For the text-containing cell, return its midpoint in [x, y] coordinate format. 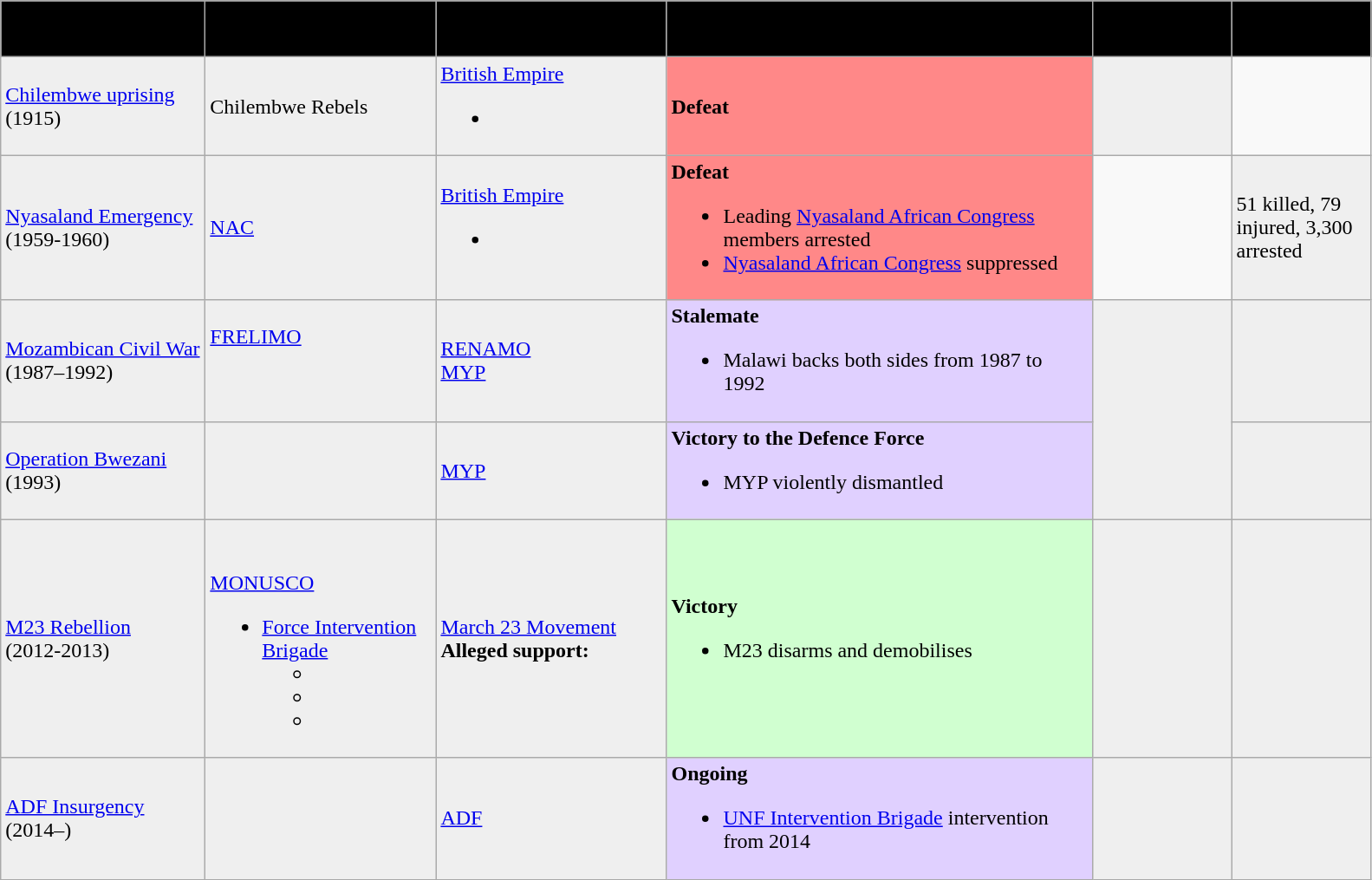
ADF Insurgency(2014–) [103, 818]
51 killed, 79 injured, 3,300 arrested [1302, 227]
NAC [321, 227]
Results [879, 29]
RENAMO MYP [551, 361]
FRELIMO [321, 361]
Chilembwe uprising(1915) [103, 106]
MYP [551, 470]
M23 Rebellion(2012-2013) [103, 638]
Nyasaland Emergency(1959-1960) [103, 227]
Malawi and allies [321, 29]
OngoingUNF Intervention Brigade intervention from 2014 [879, 818]
Victory to the Defence ForceMYP violently dismantled [879, 470]
Mozambican Civil War(1987–1992) [103, 361]
Defeat [879, 106]
Losses [1302, 29]
Opponents [551, 29]
ADF [551, 818]
March 23 MovementAlleged support: [551, 638]
MONUSCO Force Intervention Brigade [321, 638]
President of Malawi [1161, 29]
StalemateMalawi backs both sides from 1987 to 1992 [879, 361]
VictoryM23 disarms and demobilises [879, 638]
DefeatLeading Nyasaland African Congress members arrestedNyasaland African Congress suppressed [879, 227]
Chilembwe Rebels [321, 106]
Conflict [103, 29]
Operation Bwezani(1993) [103, 470]
